Identify which cell holds the provided text, then report its [X, Y] central coordinate. 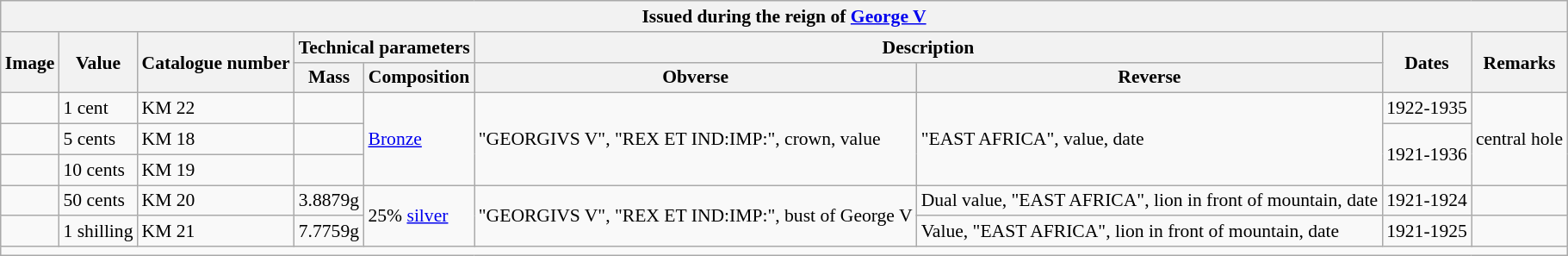
25% silver [418, 215]
50 cents [98, 201]
5 cents [98, 140]
Issued during the reign of George V [784, 16]
Remarks [1519, 62]
KM 22 [216, 109]
Mass [329, 78]
Description [928, 47]
"GEORGIVS V", "REX ET IND:IMP:", crown, value [696, 140]
Dates [1427, 62]
1 shilling [98, 232]
Technical parameters [384, 47]
Value, "EAST AFRICA", lion in front of mountain, date [1150, 232]
Composition [418, 78]
Reverse [1150, 78]
7.7759g [329, 232]
central hole [1519, 140]
10 cents [98, 170]
Image [30, 62]
"EAST AFRICA", value, date [1150, 140]
Catalogue number [216, 62]
KM 20 [216, 201]
Bronze [418, 140]
KM 21 [216, 232]
1 cent [98, 109]
1921-1924 [1427, 201]
1922-1935 [1427, 109]
Dual value, "EAST AFRICA", lion in front of mountain, date [1150, 201]
KM 19 [216, 170]
Value [98, 62]
Obverse [696, 78]
1921-1936 [1427, 155]
"GEORGIVS V", "REX ET IND:IMP:", bust of George V [696, 215]
1921-1925 [1427, 232]
KM 18 [216, 140]
3.8879g [329, 201]
